Capture the cell that displays the provided text and extract its (x, y) central coordinate. 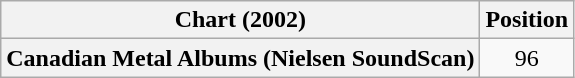
Chart (2002) (240, 20)
Canadian Metal Albums (Nielsen SoundScan) (240, 58)
96 (527, 58)
Position (527, 20)
